Determine the (X, Y) coordinate at the center of the cell enclosing the given text.  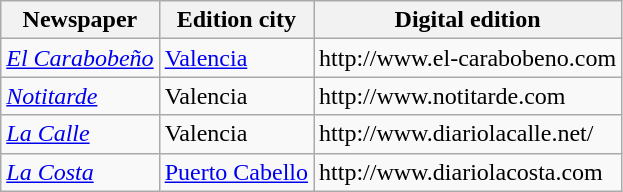
Notitarde (80, 96)
El Carabobeño (80, 58)
Puerto Cabello (236, 172)
http://www.el-carabobeno.com (468, 58)
La Calle (80, 134)
Digital edition (468, 20)
La Costa (80, 172)
http://www.diariolacalle.net/ (468, 134)
Newspaper (80, 20)
http://www.diariolacosta.com (468, 172)
Edition city (236, 20)
http://www.notitarde.com (468, 96)
